Pinpoint the cell where the given text exists, returning its (X, Y) midpoint coordinate. 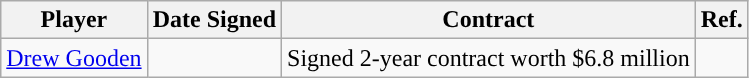
Drew Gooden (74, 58)
Player (74, 20)
Ref. (722, 20)
Signed 2-year contract worth $6.8 million (489, 58)
Contract (489, 20)
Date Signed (214, 20)
